Provide the (X, Y) coordinate of the cell's center where the given text is located.  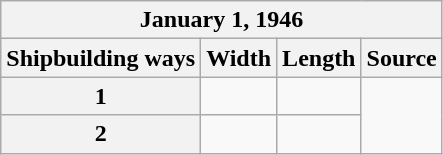
2 (101, 134)
Width (239, 58)
Source (402, 58)
January 1, 1946 (222, 20)
1 (101, 96)
Shipbuilding ways (101, 58)
Length (319, 58)
